Provide the [x, y] coordinate of the cell's center where the given text is located.  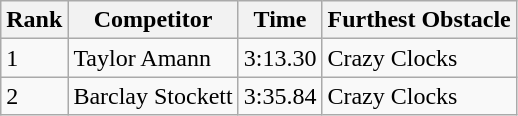
Furthest Obstacle [419, 20]
1 [34, 58]
2 [34, 96]
Rank [34, 20]
Competitor [153, 20]
Time [280, 20]
3:35.84 [280, 96]
3:13.30 [280, 58]
Taylor Amann [153, 58]
Barclay Stockett [153, 96]
